Return [X, Y] of the center of cell containing provided text 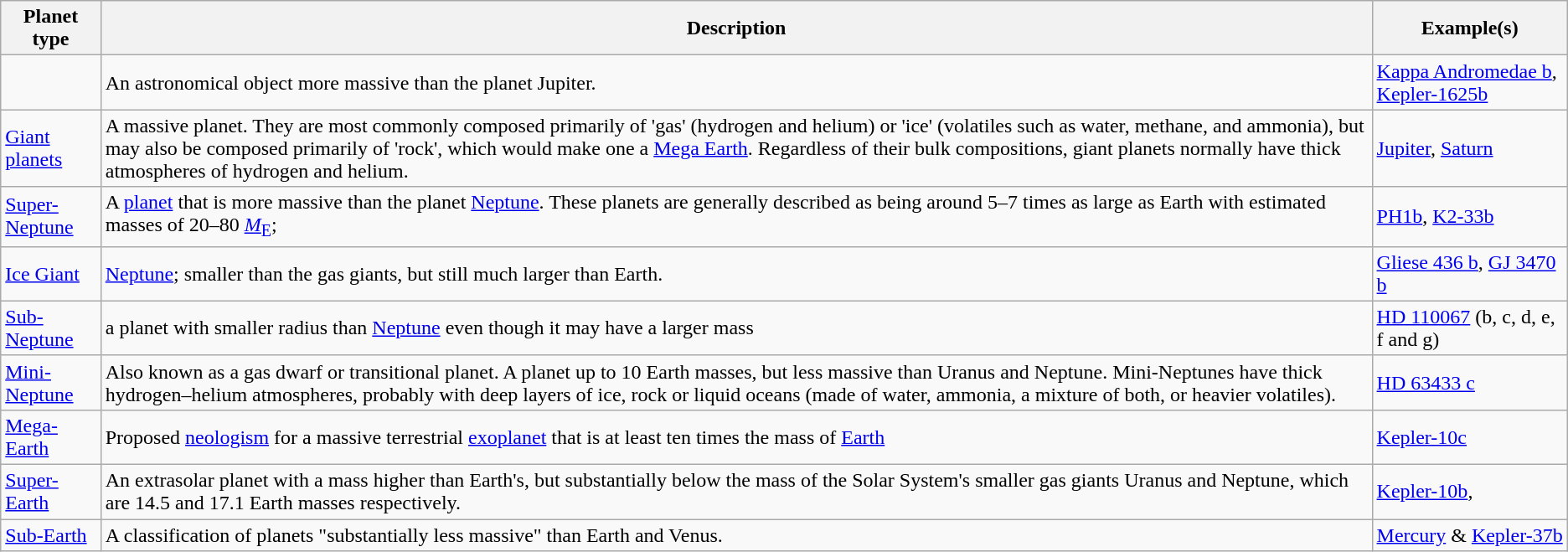
Jupiter, Saturn [1469, 148]
Example(s) [1469, 28]
Ice Giant [50, 273]
HD 110067 (b, c, d, e, f and g) [1469, 328]
Sub-Neptune [50, 328]
Kappa Andromedae b, Kepler-1625b [1469, 82]
Giant planets [50, 148]
Kepler-10c [1469, 437]
An astronomical object more massive than the planet Jupiter. [736, 82]
a planet with smaller radius than Neptune even though it may have a larger mass [736, 328]
Sub-Earth [50, 535]
Gliese 436 b, GJ 3470 b [1469, 273]
Description [736, 28]
Mini-Neptune [50, 382]
PH1b, K2-33b [1469, 216]
Super-Neptune [50, 216]
Mega-Earth [50, 437]
Neptune; smaller than the gas giants, but still much larger than Earth. [736, 273]
Mercury & Kepler-37b [1469, 535]
HD 63433 c [1469, 382]
A classification of planets "substantially less massive" than Earth and Venus. [736, 535]
Kepler-10b, [1469, 493]
Planet type [50, 28]
Super-Earth [50, 493]
Proposed neologism for a massive terrestrial exoplanet that is at least ten times the mass of Earth [736, 437]
